Identify which cell holds the provided text, then report its [X, Y] central coordinate. 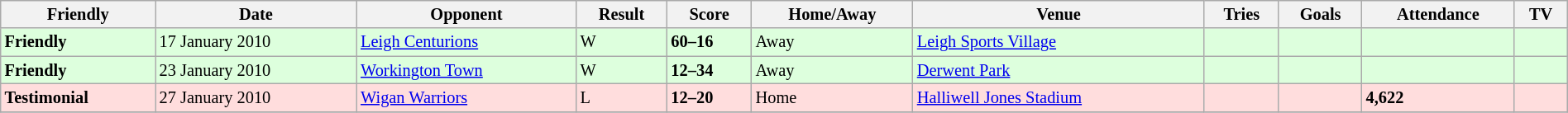
Date [256, 14]
Tries [1241, 14]
Wigan Warriors [466, 97]
Result [622, 14]
Score [710, 14]
Leigh Centurions [466, 42]
12–34 [710, 70]
Attendance [1438, 14]
L [622, 97]
60–16 [710, 42]
Workington Town [466, 70]
Goals [1320, 14]
Opponent [466, 14]
Leigh Sports Village [1059, 42]
Venue [1059, 14]
Derwent Park [1059, 70]
12–20 [710, 97]
TV [1541, 14]
27 January 2010 [256, 97]
Home/Away [832, 14]
Halliwell Jones Stadium [1059, 97]
Home [832, 97]
17 January 2010 [256, 42]
23 January 2010 [256, 70]
Testimonial [78, 97]
4,622 [1438, 97]
